From the cell containing the given text, extract its center point as (x, y) coordinate. 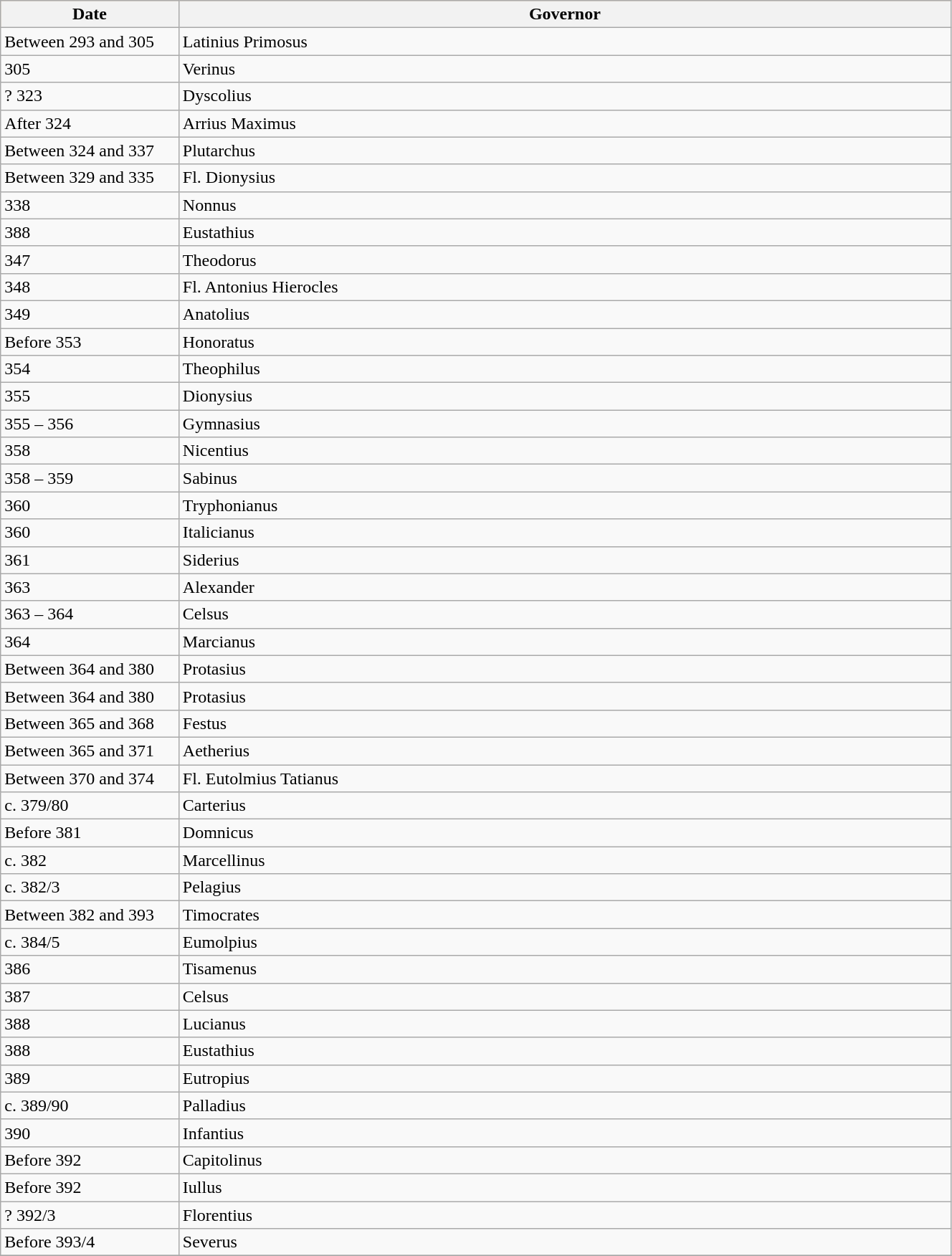
Eutropius (565, 1078)
Marcellinus (565, 860)
Marcianus (565, 642)
Festus (565, 723)
Pelagius (565, 888)
Carterius (565, 806)
Nicentius (565, 451)
Before 393/4 (90, 1242)
Capitolinus (565, 1160)
Italicianus (565, 533)
338 (90, 205)
Before 353 (90, 342)
c. 379/80 (90, 806)
Between 382 and 393 (90, 915)
c. 389/90 (90, 1105)
Theodorus (565, 260)
Honoratus (565, 342)
Florentius (565, 1215)
Date (90, 14)
Dionysius (565, 396)
349 (90, 314)
348 (90, 287)
Alexander (565, 587)
Latinius Primosus (565, 42)
355 (90, 396)
Sabinus (565, 478)
Gymnasius (565, 424)
Between 365 and 368 (90, 723)
Fl. Eutolmius Tatianus (565, 778)
355 – 356 (90, 424)
After 324 (90, 123)
347 (90, 260)
363 – 364 (90, 614)
Aetherius (565, 751)
364 (90, 642)
358 – 359 (90, 478)
Iullus (565, 1187)
Domnicus (565, 833)
? 392/3 (90, 1215)
Tisamenus (565, 969)
Dyscolius (565, 96)
386 (90, 969)
? 323 (90, 96)
Between 324 and 337 (90, 151)
387 (90, 996)
Severus (565, 1242)
361 (90, 560)
Siderius (565, 560)
Fl. Antonius Hierocles (565, 287)
358 (90, 451)
Plutarchus (565, 151)
Theophilus (565, 369)
Between 329 and 335 (90, 178)
Between 365 and 371 (90, 751)
Nonnus (565, 205)
305 (90, 69)
c. 384/5 (90, 942)
Palladius (565, 1105)
Governor (565, 14)
Before 381 (90, 833)
Eumolpius (565, 942)
Lucianus (565, 1024)
Between 370 and 374 (90, 778)
363 (90, 587)
Verinus (565, 69)
389 (90, 1078)
354 (90, 369)
c. 382 (90, 860)
Anatolius (565, 314)
Timocrates (565, 915)
Tryphonianus (565, 505)
Infantius (565, 1133)
Between 293 and 305 (90, 42)
Fl. Dionysius (565, 178)
390 (90, 1133)
c. 382/3 (90, 888)
Arrius Maximus (565, 123)
